Return the [x, y] coordinate for the center point of the cell that contains the specified text.  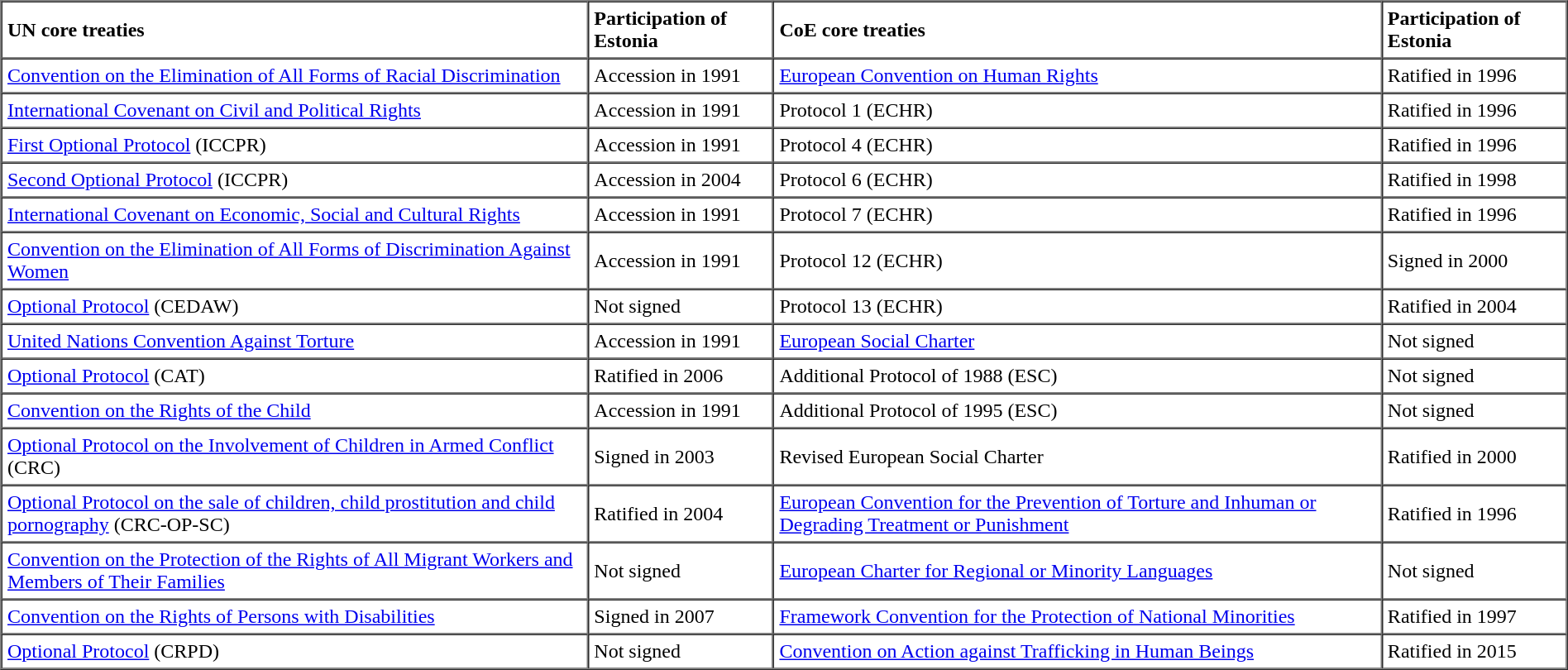
Ratified in 1997 [1474, 616]
European Charter for Regional or Minority Languages [1077, 571]
Optional Protocol on the sale of children, child prostitution and child pornography (CRC-OP-SC) [294, 513]
Protocol 4 (ECHR) [1077, 145]
Signed in 2003 [681, 457]
United Nations Convention Against Torture [294, 342]
Optional Protocol (CEDAW) [294, 307]
Protocol 6 (ECHR) [1077, 179]
Ratified in 2015 [1474, 651]
First Optional Protocol (ICCPR) [294, 145]
Convention on the Elimination of All Forms of Discrimination Against Women [294, 260]
Optional Protocol (CRPD) [294, 651]
Protocol 7 (ECHR) [1077, 214]
Optional Protocol on the Involvement of Children in Armed Conflict (CRC) [294, 457]
Additional Protocol of 1988 (ESC) [1077, 376]
Optional Protocol (CAT) [294, 376]
European Convention on Human Rights [1077, 75]
CoE core treaties [1077, 30]
Signed in 2007 [681, 616]
Signed in 2000 [1474, 260]
Ratified in 1998 [1474, 179]
Ratified in 2006 [681, 376]
Convention on Action against Trafficking in Human Beings [1077, 651]
International Covenant on Civil and Political Rights [294, 110]
Convention on the Rights of the Child [294, 411]
Convention on the Rights of Persons with Disabilities [294, 616]
Protocol 1 (ECHR) [1077, 110]
Second Optional Protocol (ICCPR) [294, 179]
Convention on the Elimination of All Forms of Racial Discrimination [294, 75]
European Social Charter [1077, 342]
Convention on the Protection of the Rights of All Migrant Workers and Members of Their Families [294, 571]
European Convention for the Prevention of Torture and Inhuman or Degrading Treatment or Punishment [1077, 513]
Accession in 2004 [681, 179]
International Covenant on Economic, Social and Cultural Rights [294, 214]
Framework Convention for the Protection of National Minorities [1077, 616]
Protocol 13 (ECHR) [1077, 307]
Protocol 12 (ECHR) [1077, 260]
Ratified in 2000 [1474, 457]
Revised European Social Charter [1077, 457]
UN core treaties [294, 30]
Additional Protocol of 1995 (ESC) [1077, 411]
